Locate the cell with the specified text and output its [X, Y] center coordinate. 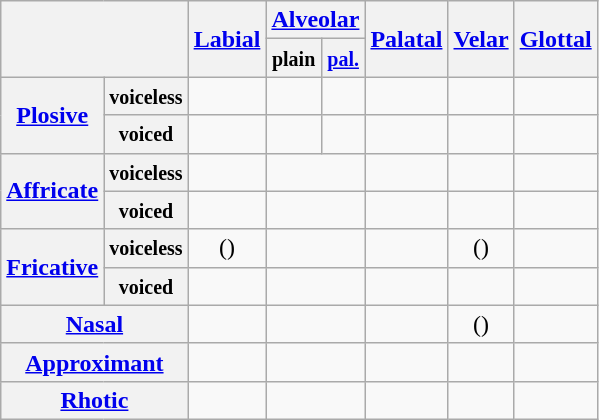
plain [294, 58]
Approximant [94, 362]
Velar [481, 39]
Glottal [556, 39]
Fricative [52, 267]
Rhotic [94, 400]
Palatal [406, 39]
Nasal [94, 324]
Affricate [52, 191]
Labial [227, 39]
Plosive [52, 115]
pal. [343, 58]
Alveolar [316, 20]
